Search for the cell housing the specified text and yield its [X, Y] center coordinate. 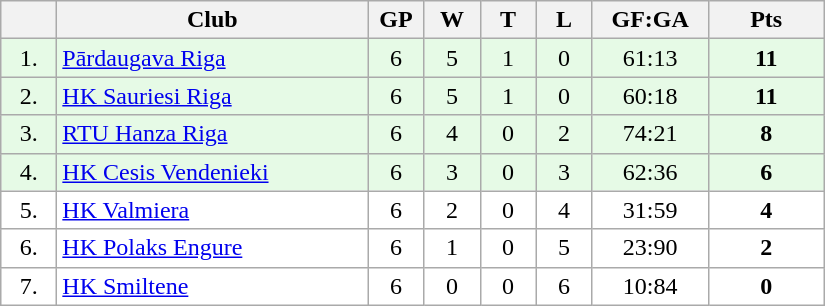
74:21 [650, 134]
7. [29, 286]
GF:GA [650, 20]
RTU Hanza Riga [212, 134]
T [508, 20]
L [564, 20]
10:84 [650, 286]
HK Smiltene [212, 286]
4. [29, 172]
2. [29, 96]
8 [766, 134]
HK Valmiera [212, 210]
Pts [766, 20]
31:59 [650, 210]
60:18 [650, 96]
62:36 [650, 172]
W [452, 20]
HK Cesis Vendenieki [212, 172]
Pārdaugava Riga [212, 58]
1. [29, 58]
HK Sauriesi Riga [212, 96]
HK Polaks Engure [212, 248]
3. [29, 134]
23:90 [650, 248]
GP [396, 20]
6. [29, 248]
Club [212, 20]
5. [29, 210]
61:13 [650, 58]
